Detect which cell encompasses the target text, then output its [X, Y] center coordinate. 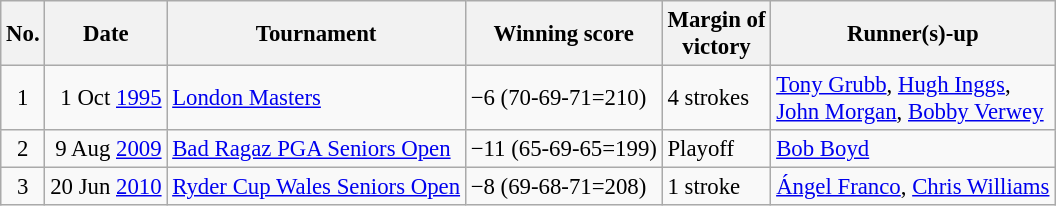
9 Aug 2009 [106, 149]
Ángel Franco, Chris Williams [913, 187]
20 Jun 2010 [106, 187]
Date [106, 34]
No. [23, 34]
Bad Ragaz PGA Seniors Open [316, 149]
3 [23, 187]
London Masters [316, 98]
2 [23, 149]
−6 (70-69-71=210) [564, 98]
4 strokes [716, 98]
−11 (65-69-65=199) [564, 149]
Runner(s)-up [913, 34]
Margin ofvictory [716, 34]
Tony Grubb, Hugh Inggs, John Morgan, Bobby Verwey [913, 98]
−8 (69-68-71=208) [564, 187]
1 Oct 1995 [106, 98]
Ryder Cup Wales Seniors Open [316, 187]
Bob Boyd [913, 149]
1 [23, 98]
Winning score [564, 34]
Tournament [316, 34]
1 stroke [716, 187]
Playoff [716, 149]
